Locate the cell with the specified text and output its [X, Y] center coordinate. 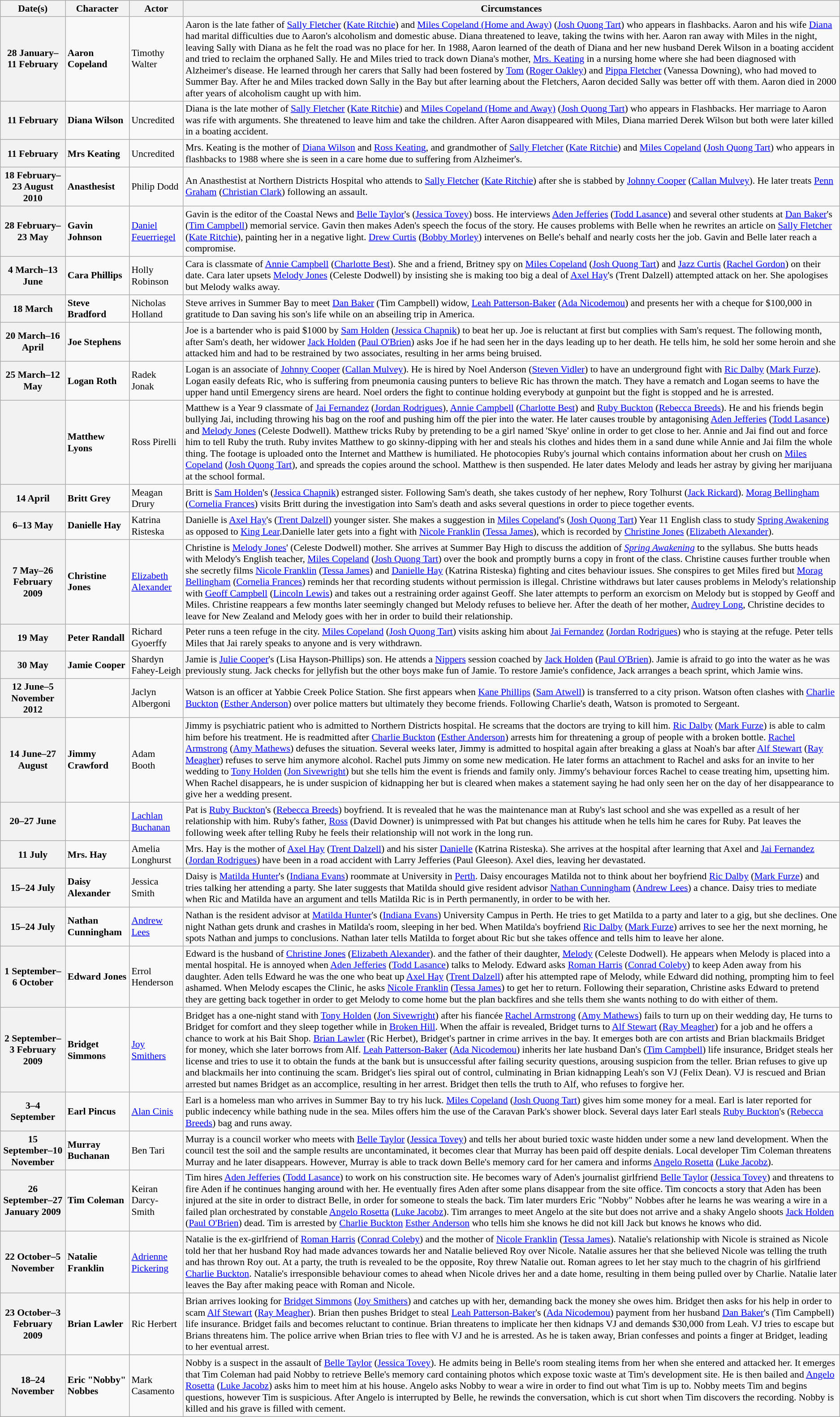
11 July [33, 855]
Actor [156, 9]
15 September–10 November [33, 1151]
28 February–23 May [33, 231]
Mrs. Hay [98, 855]
4 March–13 June [33, 276]
Danielle Hay [98, 526]
Eric "Nobby" Nobbes [98, 1386]
26 September–27 January 2009 [33, 1201]
Nathan Cunningham [98, 927]
Meagan Drury [156, 498]
Jaclyn Albergoni [156, 698]
2 September–3 February 2009 [33, 1050]
Matthew Lyons [98, 443]
Richard Gyoerffy [156, 637]
Shardyn Fahey-Leigh [156, 665]
18 February–23 August 2010 [33, 186]
1 September–6 October [33, 977]
Alan Cinis [156, 1111]
Edward Jones [98, 977]
Radek Jonak [156, 381]
Holly Robinson [156, 276]
Timothy Walter [156, 59]
Murray Buchanan [98, 1151]
Joy Smithers [156, 1050]
Jamie Cooper [98, 665]
Tim Coleman [98, 1201]
Earl Pincus [98, 1111]
Keiran Darcy-Smith [156, 1201]
Diana Wilson [98, 120]
20 March–16 April [33, 342]
Peter Randall [98, 637]
Jimmy Crawford [98, 760]
Character [98, 9]
20–27 June [33, 822]
Mark Casamento [156, 1386]
Bridget Simmons [98, 1050]
12 June–5 November 2012 [33, 698]
Natalie Franklin [98, 1262]
Joe Stephens [98, 342]
18 March [33, 309]
Daisy Alexander [98, 888]
7 May–26 February 2009 [33, 582]
28 January–11 February [33, 59]
Mrs Keating [98, 153]
18–24 November [33, 1386]
Circumstances [512, 9]
Daniel Feuerriegel [156, 231]
Jessica Smith [156, 888]
Ben Tari [156, 1151]
Date(s) [33, 9]
Brian Lawler [98, 1324]
14 April [33, 498]
Amelia Longhurst [156, 855]
Christine Jones [98, 582]
Elizabeth Alexander [156, 582]
23 October–3 February 2009 [33, 1324]
Lachlan Buchanan [156, 822]
Anasthesist [98, 186]
Nicholas Holland [156, 309]
19 May [33, 637]
Gavin Johnson [98, 231]
Steve Bradford [98, 309]
Philip Dodd [156, 186]
Ric Herbert [156, 1324]
Cara Phillips [98, 276]
25 March–12 May [33, 381]
Adam Booth [156, 760]
Aaron Copeland [98, 59]
Ross Pirelli [156, 443]
22 October–5 November [33, 1262]
Logan Roth [98, 381]
Britt Grey [98, 498]
Katrina Risteska [156, 526]
Andrew Lees [156, 927]
30 May [33, 665]
3–4 September [33, 1111]
Adrienne Pickering [156, 1262]
Errol Henderson [156, 977]
6–13 May [33, 526]
14 June–27 August [33, 760]
